Pinpoint the cell where the given text exists, returning its [x, y] midpoint coordinate. 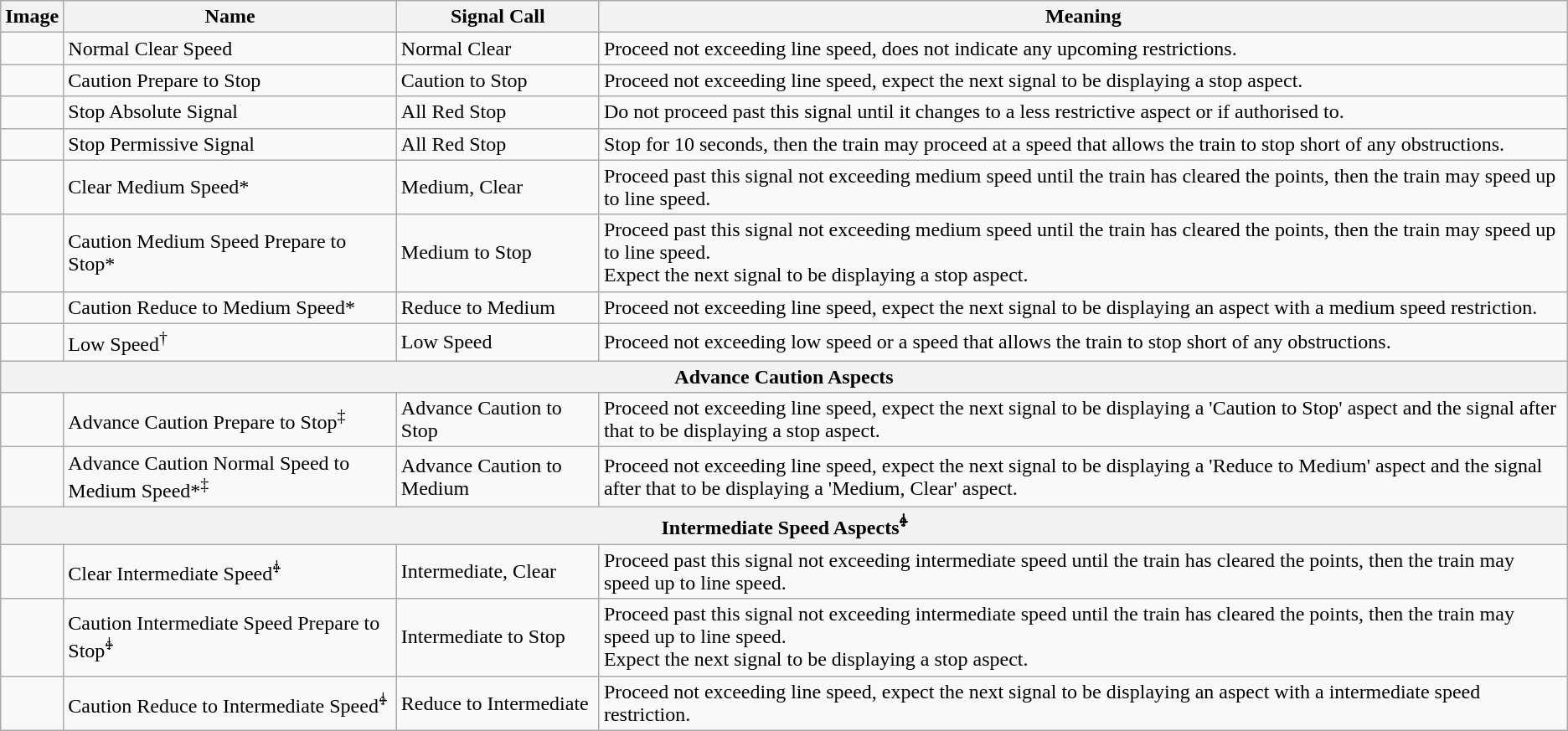
Do not proceed past this signal until it changes to a less restrictive aspect or if authorised to. [1083, 112]
Advance Caution to Stop [498, 420]
Proceed not exceeding line speed, does not indicate any upcoming restrictions. [1083, 49]
Advance Caution to Medium [498, 477]
Signal Call [498, 17]
Low Speed† [230, 342]
Advance Caution Prepare to Stop‡ [230, 420]
Proceed not exceeding line speed, expect the next signal to be displaying an aspect with a intermediate speed restriction. [1083, 703]
Low Speed [498, 342]
Proceed not exceeding line speed, expect the next signal to be displaying an aspect with a medium speed restriction. [1083, 307]
Intermediate Speed Aspects⸸ [784, 526]
Name [230, 17]
Intermediate, Clear [498, 571]
Proceed not exceeding line speed, expect the next signal to be displaying a stop aspect. [1083, 80]
Proceed not exceeding low speed or a speed that allows the train to stop short of any obstructions. [1083, 342]
Reduce to Intermediate [498, 703]
Normal Clear [498, 49]
Caution Prepare to Stop [230, 80]
Meaning [1083, 17]
Stop Permissive Signal [230, 144]
Caution Reduce to Intermediate Speed⸸ [230, 703]
Proceed past this signal not exceeding intermediate speed until the train has cleared the points, then the train may speed up to line speed. [1083, 571]
Normal Clear Speed [230, 49]
Proceed past this signal not exceeding medium speed until the train has cleared the points, then the train may speed up to line speed. [1083, 188]
Stop for 10 seconds, then the train may proceed at a speed that allows the train to stop short of any obstructions. [1083, 144]
Intermediate to Stop [498, 637]
Advance Caution Aspects [784, 377]
Stop Absolute Signal [230, 112]
Clear Intermediate Speed⸸ [230, 571]
Medium to Stop [498, 253]
Reduce to Medium [498, 307]
Caution Reduce to Medium Speed* [230, 307]
Caution to Stop [498, 80]
Advance Caution Normal Speed to Medium Speed*‡ [230, 477]
Medium, Clear [498, 188]
Clear Medium Speed* [230, 188]
Caution Intermediate Speed Prepare to Stop⸸ [230, 637]
Caution Medium Speed Prepare to Stop* [230, 253]
Image [32, 17]
